Provide the (X, Y) coordinate of the cell's center where the given text is located.  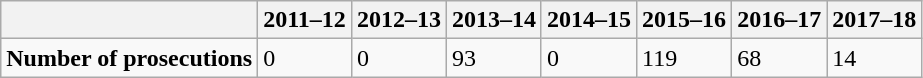
2013–14 (494, 20)
2012–13 (398, 20)
14 (874, 58)
Number of prosecutions (130, 58)
2015–16 (684, 20)
2011–12 (305, 20)
2017–18 (874, 20)
2014–15 (588, 20)
119 (684, 58)
2016–17 (780, 20)
93 (494, 58)
68 (780, 58)
